Determine the (x, y) coordinate at the center of the cell enclosing the given text.  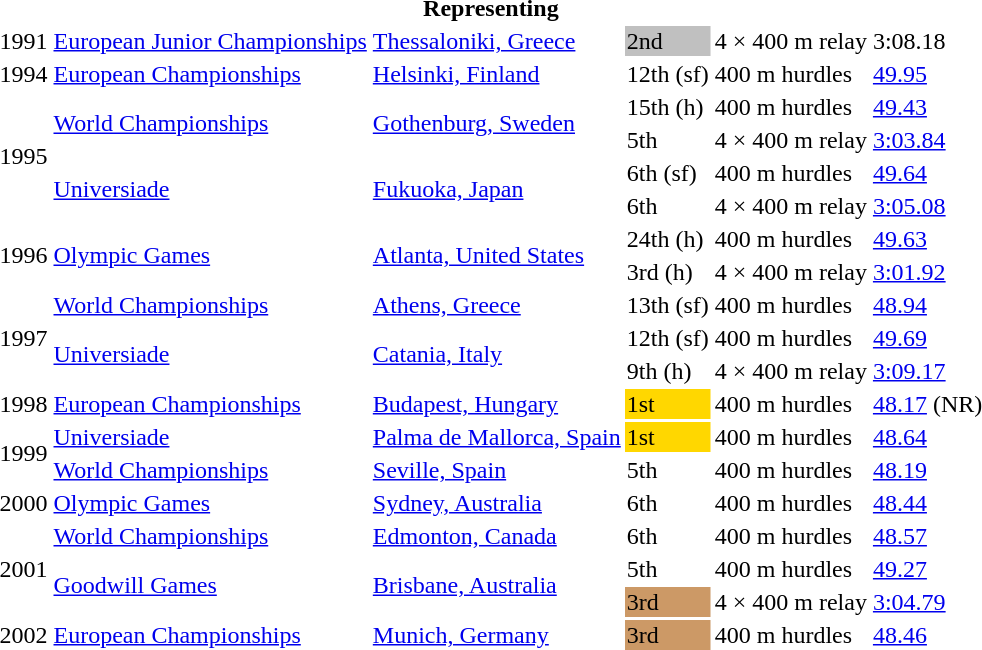
Goodwill Games (210, 586)
Seville, Spain (496, 470)
2nd (668, 41)
9th (h) (668, 371)
Catania, Italy (496, 354)
Budapest, Hungary (496, 404)
Gothenburg, Sweden (496, 124)
13th (sf) (668, 305)
24th (h) (668, 239)
3rd (h) (668, 272)
Thessaloniki, Greece (496, 41)
Helsinki, Finland (496, 74)
Athens, Greece (496, 305)
Brisbane, Australia (496, 586)
Edmonton, Canada (496, 536)
Sydney, Australia (496, 503)
Palma de Mallorca, Spain (496, 437)
European Junior Championships (210, 41)
Munich, Germany (496, 635)
Fukuoka, Japan (496, 190)
6th (sf) (668, 173)
15th (h) (668, 107)
Atlanta, United States (496, 256)
